Locate the cell with the specified text and output its (x, y) center coordinate. 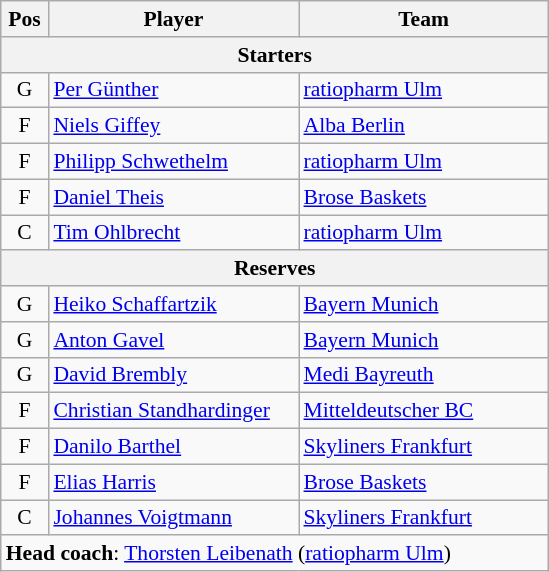
Reserves (275, 269)
Per Günther (173, 90)
Johannes Voigtmann (173, 518)
Anton Gavel (173, 340)
Elias Harris (173, 482)
Mitteldeutscher BC (423, 411)
Team (423, 19)
Danilo Barthel (173, 447)
Daniel Theis (173, 197)
Niels Giffey (173, 126)
Christian Standhardinger (173, 411)
Head coach: Thorsten Leibenath (ratiopharm Ulm) (275, 554)
Pos (25, 19)
Alba Berlin (423, 126)
Heiko Schaffartzik (173, 304)
Starters (275, 55)
Medi Bayreuth (423, 375)
David Brembly (173, 375)
Philipp Schwethelm (173, 162)
Player (173, 19)
Tim Ohlbrecht (173, 233)
